Provide the (X, Y) coordinate of the cell's center where the given text is located.  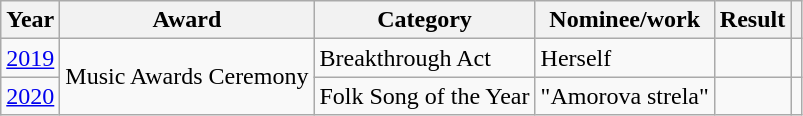
Herself (624, 58)
Result (752, 20)
2020 (30, 96)
Year (30, 20)
Breakthrough Act (424, 58)
Folk Song of the Year (424, 96)
Music Awards Ceremony (187, 77)
2019 (30, 58)
"Amorova strela" (624, 96)
Award (187, 20)
Category (424, 20)
Nominee/work (624, 20)
